Return (x, y) of the center of cell containing provided text 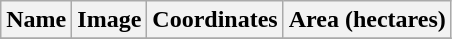
Coordinates (215, 20)
Image (110, 20)
Name (36, 20)
Area (hectares) (367, 20)
